From the cell containing the given text, extract its center point as [X, Y] coordinate. 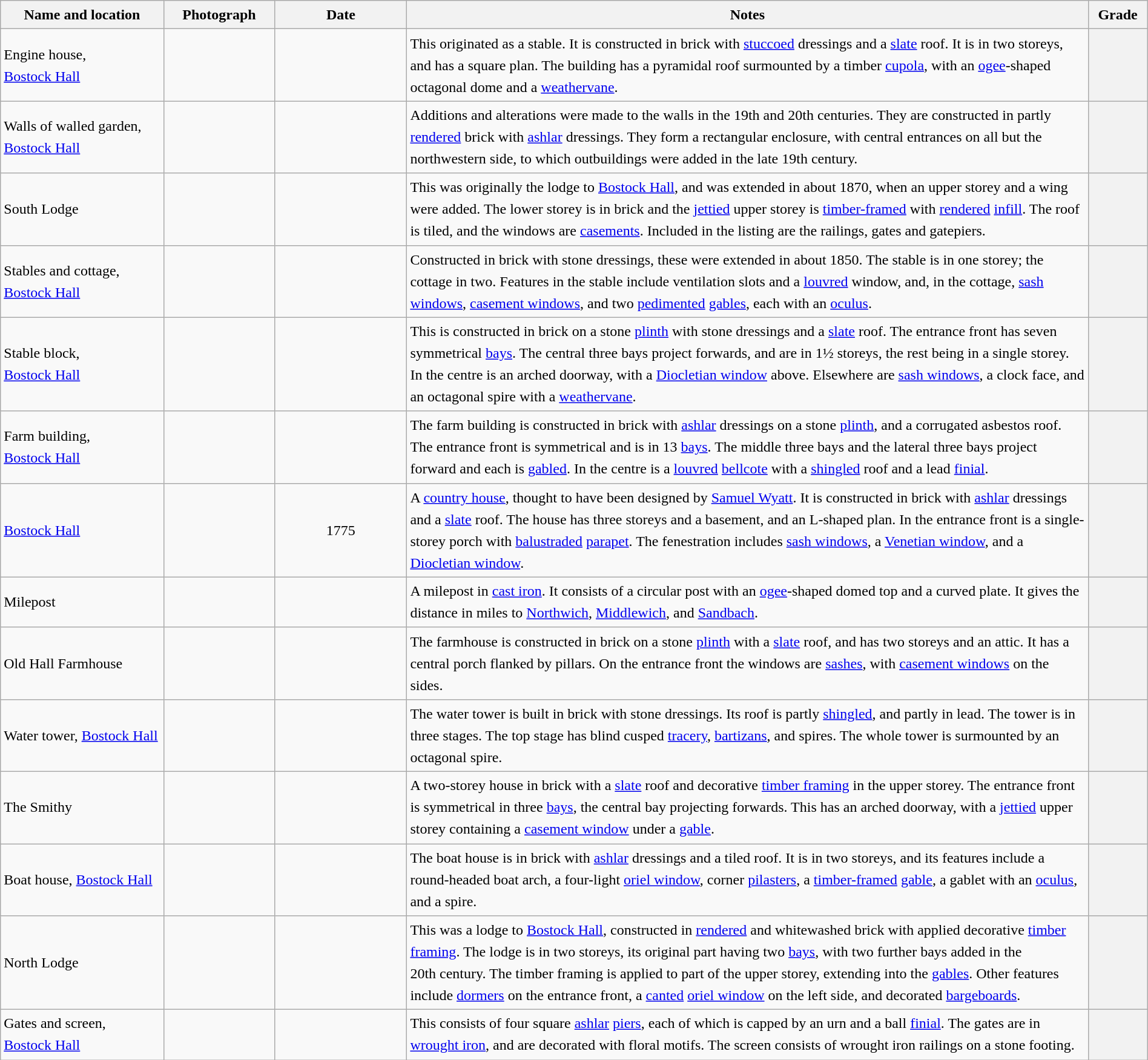
Date [341, 15]
1775 [341, 530]
Old Hall Farmhouse [82, 663]
Photograph [219, 15]
Engine house,Bostock Hall [82, 65]
Notes [747, 15]
Milepost [82, 602]
Boat house, Bostock Hall [82, 880]
Gates and screen,Bostock Hall [82, 1035]
Walls of walled garden,Bostock Hall [82, 137]
Bostock Hall [82, 530]
The Smithy [82, 808]
Stables and cottage, Bostock Hall [82, 281]
North Lodge [82, 963]
Name and location [82, 15]
Grade [1118, 15]
South Lodge [82, 209]
Water tower, Bostock Hall [82, 735]
Farm building,Bostock Hall [82, 447]
Stable block,Bostock Hall [82, 364]
